Output the (x, y) coordinate of the center of the cell containing the given text.  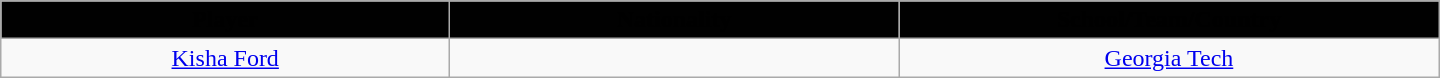
Kisha Ford (226, 58)
Nationality (674, 20)
Georgia Tech (1170, 58)
School/Team/Country (1170, 20)
Player (226, 20)
